From the cell containing the given text, extract its center point as [X, Y] coordinate. 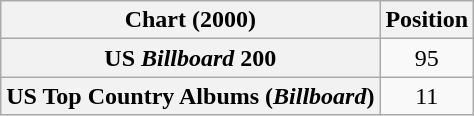
95 [427, 58]
Chart (2000) [190, 20]
US Billboard 200 [190, 58]
US Top Country Albums (Billboard) [190, 96]
Position [427, 20]
11 [427, 96]
